Provide the (X, Y) coordinate of the cell's center where the given text is located.  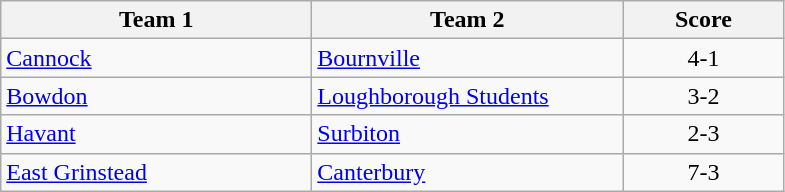
Bournville (468, 58)
4-1 (704, 58)
Cannock (156, 58)
Team 2 (468, 20)
Surbiton (468, 134)
Loughborough Students (468, 96)
Bowdon (156, 96)
Score (704, 20)
Team 1 (156, 20)
East Grinstead (156, 172)
Canterbury (468, 172)
2-3 (704, 134)
7-3 (704, 172)
3-2 (704, 96)
Havant (156, 134)
